Pinpoint the cell where the given text exists, returning its [x, y] midpoint coordinate. 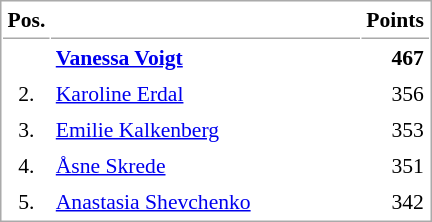
Karoline Erdal [206, 93]
5. [26, 201]
Åsne Skrede [206, 165]
351 [396, 165]
Emilie Kalkenberg [206, 129]
Anastasia Shevchenko [206, 201]
467 [396, 57]
356 [396, 93]
3. [26, 129]
Points [396, 21]
Pos. [26, 21]
353 [396, 129]
342 [396, 201]
4. [26, 165]
2. [26, 93]
Vanessa Voigt [206, 57]
